From the cell containing the given text, extract its center point as [x, y] coordinate. 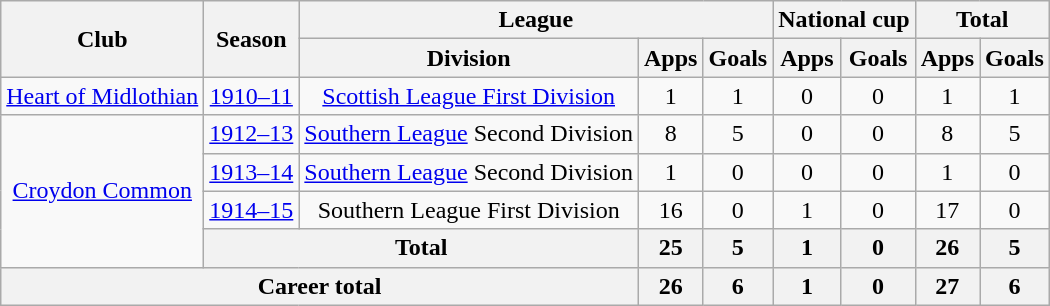
1912–13 [252, 134]
16 [671, 210]
25 [671, 248]
Division [469, 58]
League [536, 20]
National cup [844, 20]
Club [102, 39]
Career total [320, 286]
Croydon Common [102, 191]
Heart of Midlothian [102, 96]
1910–11 [252, 96]
1913–14 [252, 172]
Southern League First Division [469, 210]
27 [947, 286]
17 [947, 210]
Season [252, 39]
Scottish League First Division [469, 96]
1914–15 [252, 210]
